Pinpoint the cell where the given text exists, returning its [X, Y] midpoint coordinate. 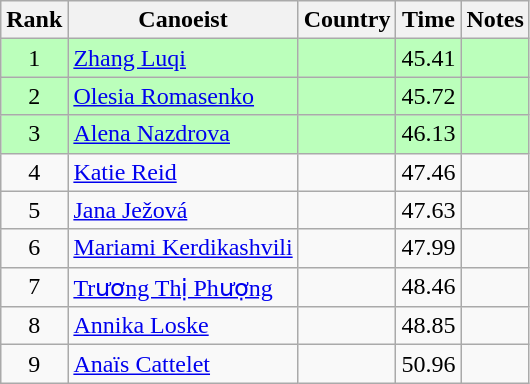
47.99 [428, 248]
45.72 [428, 96]
Rank [34, 20]
2 [34, 96]
Country [347, 20]
Time [428, 20]
Annika Loske [183, 326]
3 [34, 134]
46.13 [428, 134]
50.96 [428, 364]
Canoeist [183, 20]
Trương Thị Phượng [183, 287]
7 [34, 287]
Olesia Romasenko [183, 96]
48.46 [428, 287]
45.41 [428, 58]
48.85 [428, 326]
Katie Reid [183, 172]
5 [34, 210]
6 [34, 248]
Notes [495, 20]
Mariami Kerdikashvili [183, 248]
Jana Ježová [183, 210]
47.46 [428, 172]
1 [34, 58]
Zhang Luqi [183, 58]
9 [34, 364]
Alena Nazdrova [183, 134]
4 [34, 172]
Anaïs Cattelet [183, 364]
8 [34, 326]
47.63 [428, 210]
